Scan for the cell matching the given text and deliver its (x, y) coordinate at center. 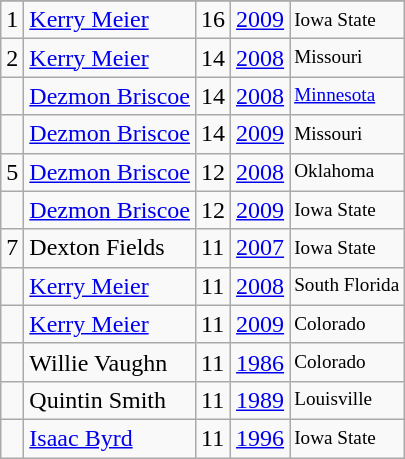
Minnesota (347, 96)
1986 (260, 362)
5 (12, 172)
Oklahoma (347, 172)
South Florida (347, 286)
Quintin Smith (110, 400)
1989 (260, 400)
Louisville (347, 400)
7 (12, 248)
Willie Vaughn (110, 362)
16 (212, 20)
1996 (260, 438)
2007 (260, 248)
1 (12, 20)
2 (12, 58)
Dexton Fields (110, 248)
Isaac Byrd (110, 438)
